From the cell containing the given text, extract its center point as [x, y] coordinate. 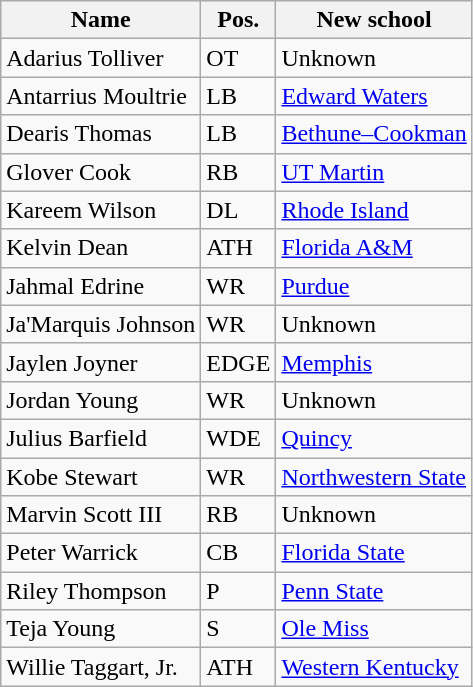
Northwestern State [374, 477]
Quincy [374, 438]
CB [238, 553]
OT [238, 58]
Dearis Thomas [101, 134]
Florida State [374, 553]
Riley Thompson [101, 591]
Florida A&M [374, 248]
Memphis [374, 362]
DL [238, 210]
Antarrius Moultrie [101, 96]
WDE [238, 438]
Teja Young [101, 629]
Pos. [238, 20]
Purdue [374, 286]
P [238, 591]
Kareem Wilson [101, 210]
Ole Miss [374, 629]
Edward Waters [374, 96]
Bethune–Cookman [374, 134]
Ja'Marquis Johnson [101, 324]
Willie Taggart, Jr. [101, 667]
Penn State [374, 591]
S [238, 629]
Jordan Young [101, 400]
Peter Warrick [101, 553]
Name [101, 20]
Adarius Tolliver [101, 58]
Glover Cook [101, 172]
Julius Barfield [101, 438]
UT Martin [374, 172]
Rhode Island [374, 210]
Kelvin Dean [101, 248]
EDGE [238, 362]
Jaylen Joyner [101, 362]
Western Kentucky [374, 667]
New school [374, 20]
Jahmal Edrine [101, 286]
Kobe Stewart [101, 477]
Marvin Scott III [101, 515]
